Return (x, y) of the center of cell containing provided text 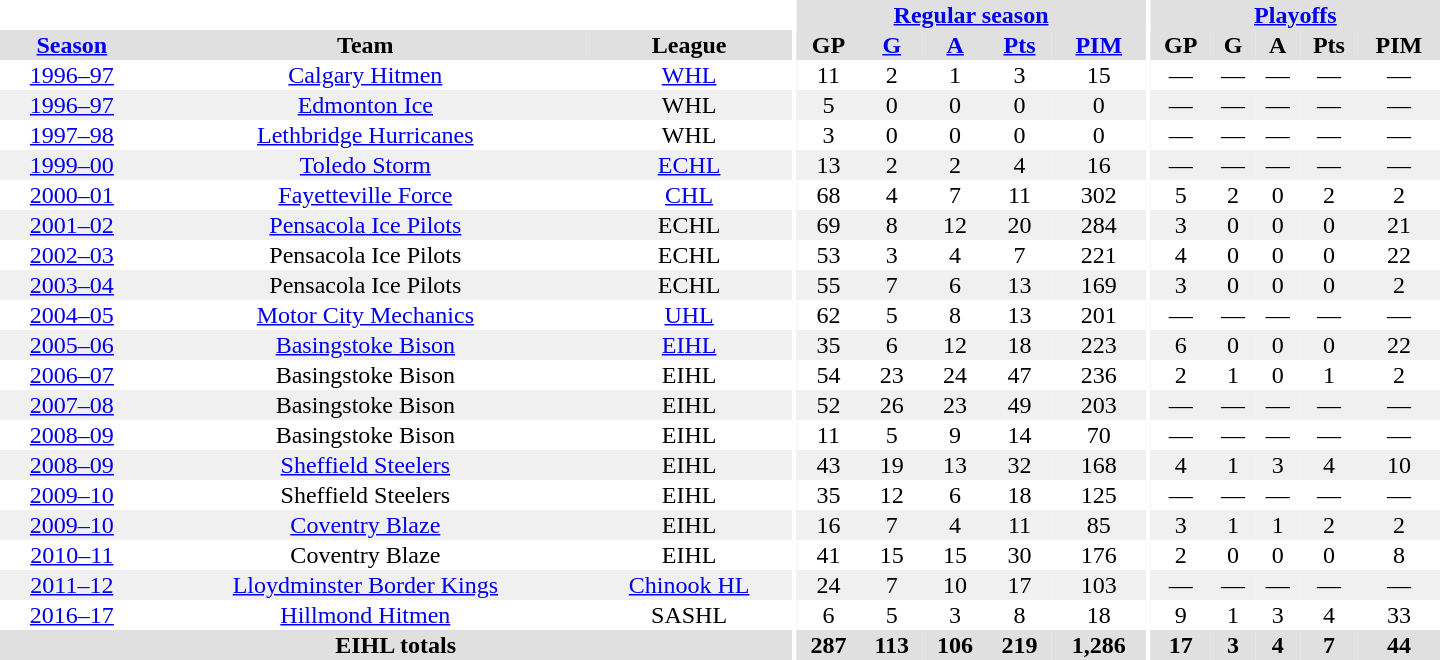
62 (828, 315)
69 (828, 225)
Chinook HL (689, 585)
Toledo Storm (366, 165)
2000–01 (72, 195)
Regular season (971, 15)
Edmonton Ice (366, 105)
2001–02 (72, 225)
44 (1399, 645)
221 (1099, 255)
2002–03 (72, 255)
2016–17 (72, 615)
54 (828, 375)
2003–04 (72, 285)
Lloydminster Border Kings (366, 585)
2010–11 (72, 555)
223 (1099, 345)
14 (1019, 435)
85 (1099, 525)
Hillmond Hitmen (366, 615)
19 (892, 465)
33 (1399, 615)
30 (1019, 555)
1997–98 (72, 135)
32 (1019, 465)
53 (828, 255)
55 (828, 285)
43 (828, 465)
Season (72, 45)
41 (828, 555)
CHL (689, 195)
236 (1099, 375)
201 (1099, 315)
SASHL (689, 615)
47 (1019, 375)
203 (1099, 405)
70 (1099, 435)
219 (1019, 645)
284 (1099, 225)
2011–12 (72, 585)
52 (828, 405)
1,286 (1099, 645)
169 (1099, 285)
176 (1099, 555)
2006–07 (72, 375)
Team (366, 45)
168 (1099, 465)
287 (828, 645)
Lethbridge Hurricanes (366, 135)
Playoffs (1296, 15)
1999–00 (72, 165)
68 (828, 195)
106 (955, 645)
103 (1099, 585)
20 (1019, 225)
49 (1019, 405)
302 (1099, 195)
21 (1399, 225)
113 (892, 645)
EIHL totals (396, 645)
Motor City Mechanics (366, 315)
2005–06 (72, 345)
UHL (689, 315)
League (689, 45)
Calgary Hitmen (366, 75)
2004–05 (72, 315)
Fayetteville Force (366, 195)
2007–08 (72, 405)
26 (892, 405)
125 (1099, 495)
